Identify which cell holds the provided text, then report its (x, y) central coordinate. 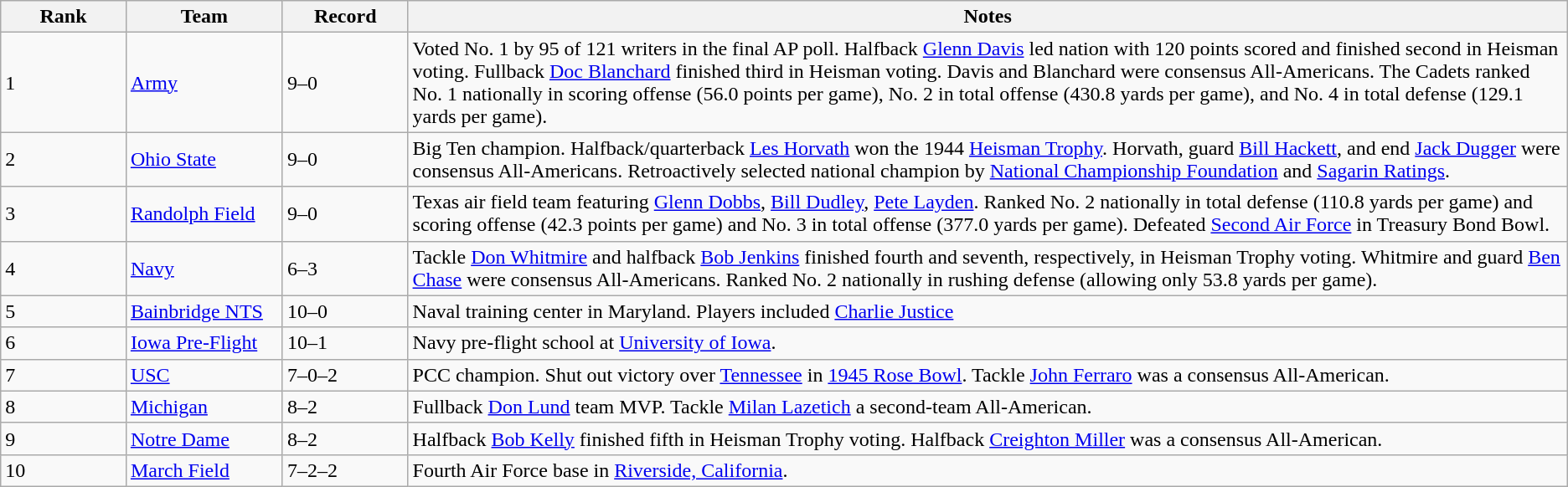
Halfback Bob Kelly finished fifth in Heisman Trophy voting. Halfback Creighton Miller was a consensus All-American. (988, 438)
USC (204, 375)
PCC champion. Shut out victory over Tennessee in 1945 Rose Bowl. Tackle John Ferraro was a consensus All-American. (988, 375)
2 (64, 159)
1 (64, 82)
6 (64, 343)
Randolph Field (204, 214)
7–0–2 (345, 375)
Navy (204, 268)
Fullback Don Lund team MVP. Tackle Milan Lazetich a second-team All-American. (988, 407)
Navy pre-flight school at University of Iowa. (988, 343)
9 (64, 438)
7 (64, 375)
Naval training center in Maryland. Players included Charlie Justice (988, 311)
March Field (204, 470)
Iowa Pre-Flight (204, 343)
Notes (988, 17)
7–2–2 (345, 470)
Record (345, 17)
Bainbridge NTS (204, 311)
Army (204, 82)
4 (64, 268)
5 (64, 311)
Fourth Air Force base in Riverside, California. (988, 470)
Ohio State (204, 159)
Team (204, 17)
10–0 (345, 311)
Michigan (204, 407)
10 (64, 470)
8 (64, 407)
10–1 (345, 343)
Notre Dame (204, 438)
Rank (64, 17)
6–3 (345, 268)
3 (64, 214)
